Provide the (X, Y) coordinate of the cell's center where the given text is located.  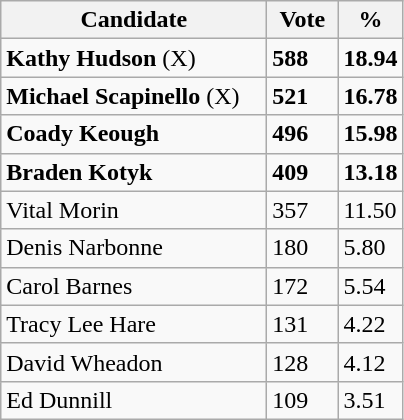
Coady Keough (134, 134)
180 (302, 248)
496 (302, 134)
11.50 (370, 210)
4.22 (370, 324)
Kathy Hudson (X) (134, 58)
Vital Morin (134, 210)
109 (302, 400)
% (370, 20)
588 (302, 58)
3.51 (370, 400)
Candidate (134, 20)
16.78 (370, 96)
13.18 (370, 172)
131 (302, 324)
521 (302, 96)
Michael Scapinello (X) (134, 96)
Tracy Lee Hare (134, 324)
128 (302, 362)
4.12 (370, 362)
409 (302, 172)
357 (302, 210)
Vote (302, 20)
Denis Narbonne (134, 248)
15.98 (370, 134)
5.54 (370, 286)
Braden Kotyk (134, 172)
Ed Dunnill (134, 400)
18.94 (370, 58)
David Wheadon (134, 362)
5.80 (370, 248)
172 (302, 286)
Carol Barnes (134, 286)
